Detect which cell encompasses the target text, then output its (x, y) center coordinate. 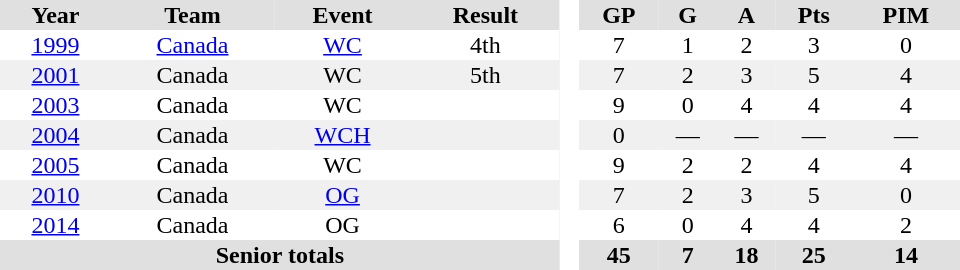
2004 (56, 135)
Year (56, 15)
18 (746, 255)
1999 (56, 45)
2010 (56, 195)
2001 (56, 75)
2003 (56, 105)
GP (618, 15)
5th (486, 75)
Senior totals (280, 255)
45 (618, 255)
Result (486, 15)
6 (618, 225)
2014 (56, 225)
4th (486, 45)
G (688, 15)
PIM (906, 15)
Pts (814, 15)
WCH (342, 135)
A (746, 15)
Event (342, 15)
2005 (56, 165)
Team (192, 15)
25 (814, 255)
14 (906, 255)
1 (688, 45)
